Capture the cell that displays the provided text and extract its [X, Y] central coordinate. 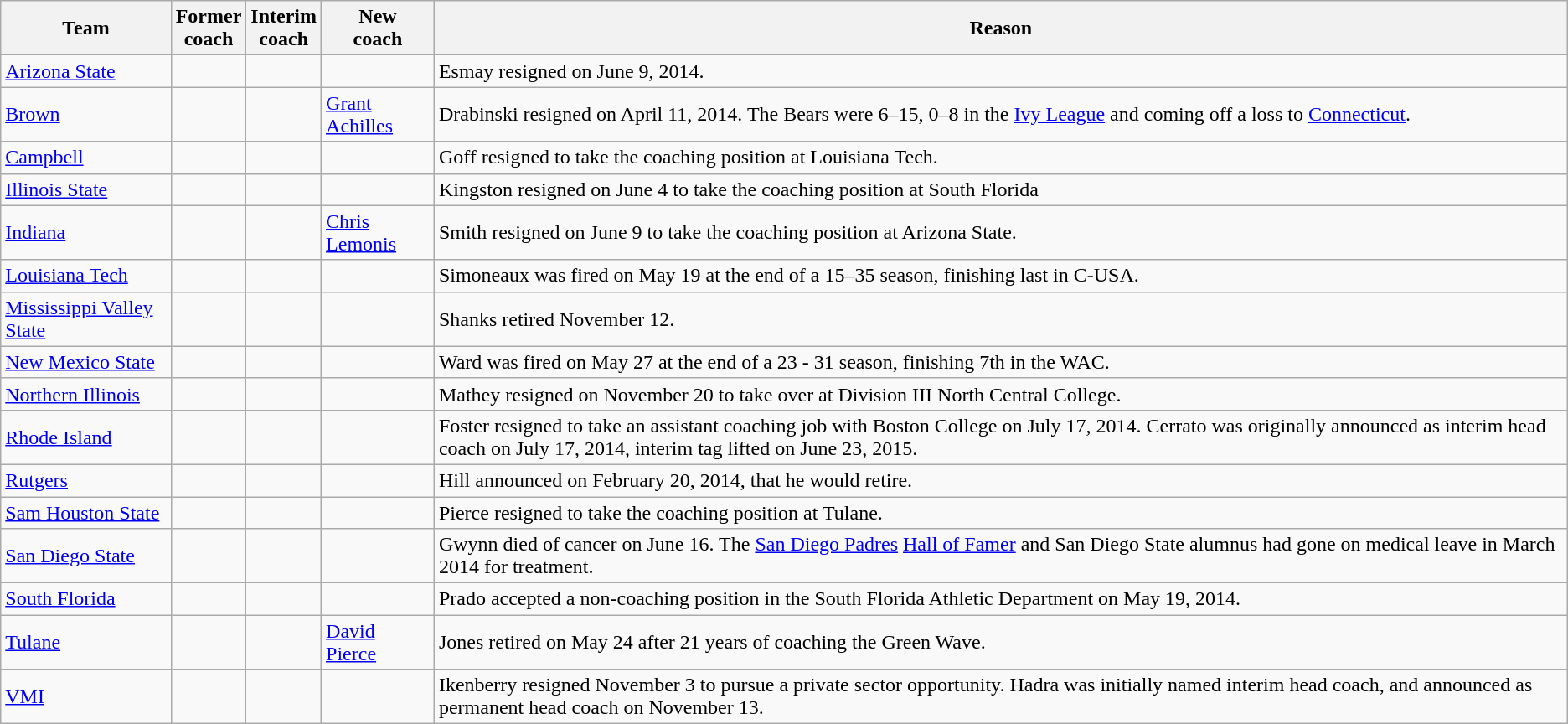
Goff resigned to take the coaching position at Louisiana Tech. [1000, 158]
Esmay resigned on June 9, 2014. [1000, 71]
Brown [85, 114]
Smith resigned on June 9 to take the coaching position at Arizona State. [1000, 233]
Shanks retired November 12. [1000, 318]
Pierce resigned to take the coaching position at Tulane. [1000, 512]
Ward was fired on May 27 at the end of a 23 - 31 season, finishing 7th in the WAC. [1000, 362]
Campbell [85, 158]
Rutgers [85, 480]
Rhode Island [85, 437]
Mathey resigned on November 20 to take over at Division III North Central College. [1000, 394]
Simoneaux was fired on May 19 at the end of a 15–35 season, finishing last in C-USA. [1000, 276]
Sam Houston State [85, 512]
Jones retired on May 24 after 21 years of coaching the Green Wave. [1000, 642]
Grant Achilles [379, 114]
David Pierce [379, 642]
Interimcoach [284, 28]
Reason [1000, 28]
Prado accepted a non-coaching position in the South Florida Athletic Department on May 19, 2014. [1000, 599]
Arizona State [85, 71]
Newcoach [379, 28]
South Florida [85, 599]
Tulane [85, 642]
Mississippi Valley State [85, 318]
Louisiana Tech [85, 276]
Drabinski resigned on April 11, 2014. The Bears were 6–15, 0–8 in the Ivy League and coming off a loss to Connecticut. [1000, 114]
Formercoach [209, 28]
Illinois State [85, 189]
Northern Illinois [85, 394]
Hill announced on February 20, 2014, that he would retire. [1000, 480]
San Diego State [85, 556]
New Mexico State [85, 362]
VMI [85, 697]
Indiana [85, 233]
Chris Lemonis [379, 233]
Team [85, 28]
Kingston resigned on June 4 to take the coaching position at South Florida [1000, 189]
